Identify which cell holds the provided text, then report its [x, y] central coordinate. 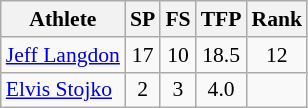
SP [142, 19]
Elvis Stojko [63, 90]
18.5 [222, 55]
3 [178, 90]
Rank [278, 19]
2 [142, 90]
4.0 [222, 90]
Athlete [63, 19]
TFP [222, 19]
10 [178, 55]
17 [142, 55]
Jeff Langdon [63, 55]
FS [178, 19]
12 [278, 55]
